Scan for the cell matching the given text and deliver its (x, y) coordinate at center. 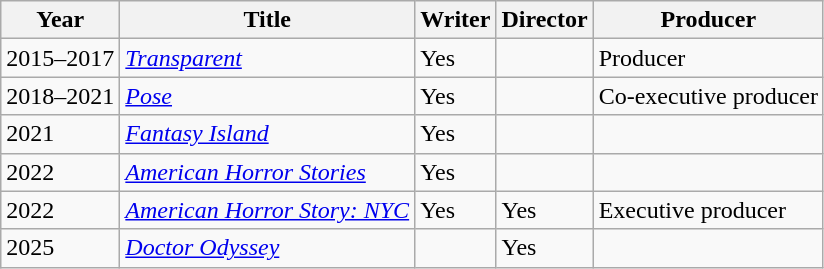
Director (544, 20)
Co-executive producer (708, 96)
American Horror Stories (268, 172)
Writer (456, 20)
2018–2021 (60, 96)
Transparent (268, 58)
American Horror Story: NYC (268, 210)
Year (60, 20)
2015–2017 (60, 58)
Fantasy Island (268, 134)
Title (268, 20)
2025 (60, 248)
Doctor Odyssey (268, 248)
2021 (60, 134)
Executive producer (708, 210)
Pose (268, 96)
